Identify which cell holds the provided text, then report its (X, Y) central coordinate. 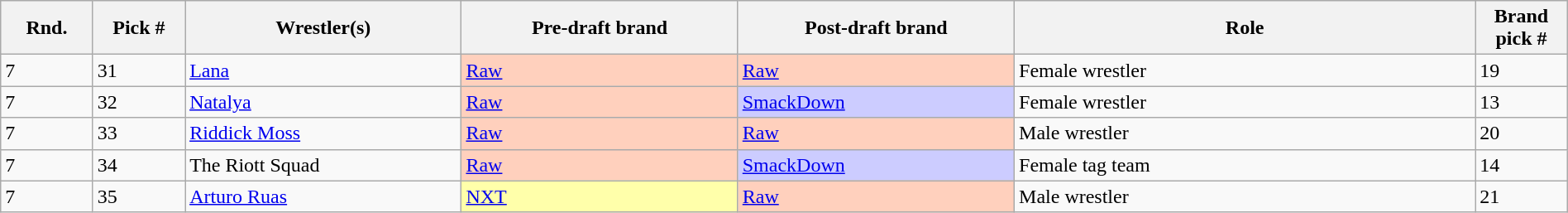
13 (1522, 102)
Wrestler(s) (323, 28)
Female tag team (1245, 165)
Rnd. (46, 28)
31 (139, 70)
34 (139, 165)
Brand pick # (1522, 28)
35 (139, 196)
Pick # (139, 28)
NXT (600, 196)
Riddick Moss (323, 133)
Pre-draft brand (600, 28)
14 (1522, 165)
33 (139, 133)
19 (1522, 70)
21 (1522, 196)
20 (1522, 133)
32 (139, 102)
Natalya (323, 102)
The Riott Squad (323, 165)
Post-draft brand (876, 28)
Lana (323, 70)
Arturo Ruas (323, 196)
Role (1245, 28)
